Capture the cell that displays the provided text and extract its [x, y] central coordinate. 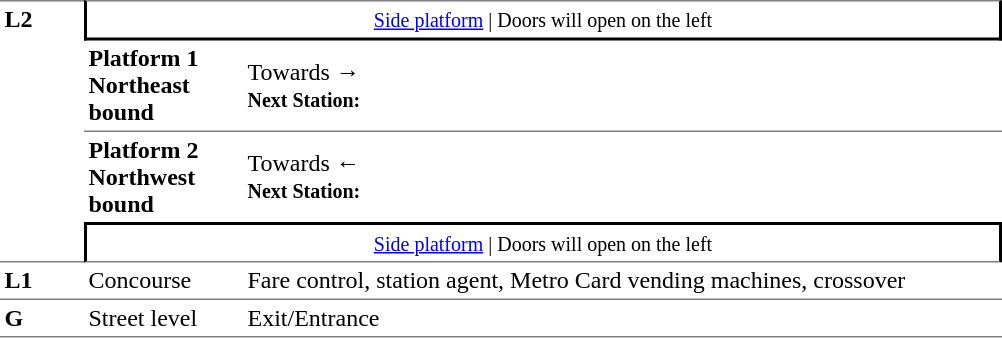
L1 [42, 280]
L2 [42, 131]
Street level [164, 318]
Towards → Next Station: [622, 86]
Fare control, station agent, Metro Card vending machines, crossover [622, 280]
Exit/Entrance [622, 318]
Platform 1Northeast bound [164, 86]
Towards ← Next Station: [622, 177]
Platform 2Northwest bound [164, 177]
Concourse [164, 280]
G [42, 318]
